Return the [X, Y] coordinate for the center point of the cell that contains the specified text.  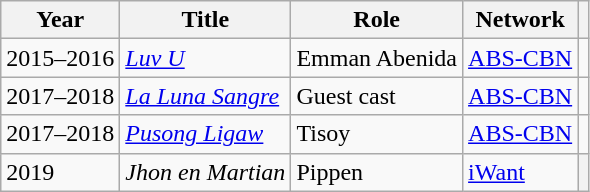
Pippen [377, 172]
iWant [520, 172]
Jhon en Martian [206, 172]
Network [520, 20]
Luv U [206, 58]
Role [377, 20]
2015–2016 [60, 58]
Emman Abenida [377, 58]
Pusong Ligaw [206, 134]
2019 [60, 172]
Year [60, 20]
Tisoy [377, 134]
La Luna Sangre [206, 96]
Title [206, 20]
Guest cast [377, 96]
